Pinpoint the cell where the given text exists, returning its (x, y) midpoint coordinate. 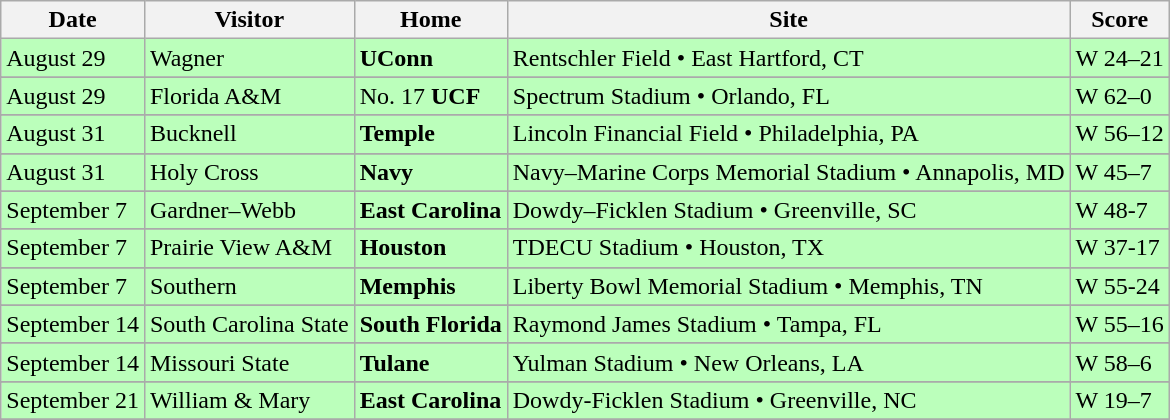
W 56–12 (1120, 134)
Lincoln Financial Field • Philadelphia, PA (788, 134)
Gardner–Webb (249, 210)
Spectrum Stadium • Orlando, FL (788, 96)
TDECU Stadium • Houston, TX (788, 248)
South Florida (430, 324)
UConn (430, 58)
Home (430, 20)
Memphis (430, 286)
W 58–6 (1120, 362)
W 24–21 (1120, 58)
Liberty Bowl Memorial Stadium • Memphis, TN (788, 286)
W 55–16 (1120, 324)
September 21 (73, 400)
Date (73, 20)
Yulman Stadium • New Orleans, LA (788, 362)
W 62–0 (1120, 96)
Missouri State (249, 362)
Prairie View A&M (249, 248)
Navy (430, 172)
Rentschler Field • East Hartford, CT (788, 58)
No. 17 UCF (430, 96)
Navy–Marine Corps Memorial Stadium • Annapolis, MD (788, 172)
Visitor (249, 20)
W 45–7 (1120, 172)
Tulane (430, 362)
South Carolina State (249, 324)
Florida A&M (249, 96)
Temple (430, 134)
W 55-24 (1120, 286)
William & Mary (249, 400)
Wagner (249, 58)
Site (788, 20)
Dowdy–Ficklen Stadium • Greenville, SC (788, 210)
W 19–7 (1120, 400)
Southern (249, 286)
Dowdy-Ficklen Stadium • Greenville, NC (788, 400)
Raymond James Stadium • Tampa, FL (788, 324)
W 48-7 (1120, 210)
Bucknell (249, 134)
Holy Cross (249, 172)
Score (1120, 20)
Houston (430, 248)
W 37-17 (1120, 248)
